Output the [x, y] coordinate of the center of the cell containing the given text.  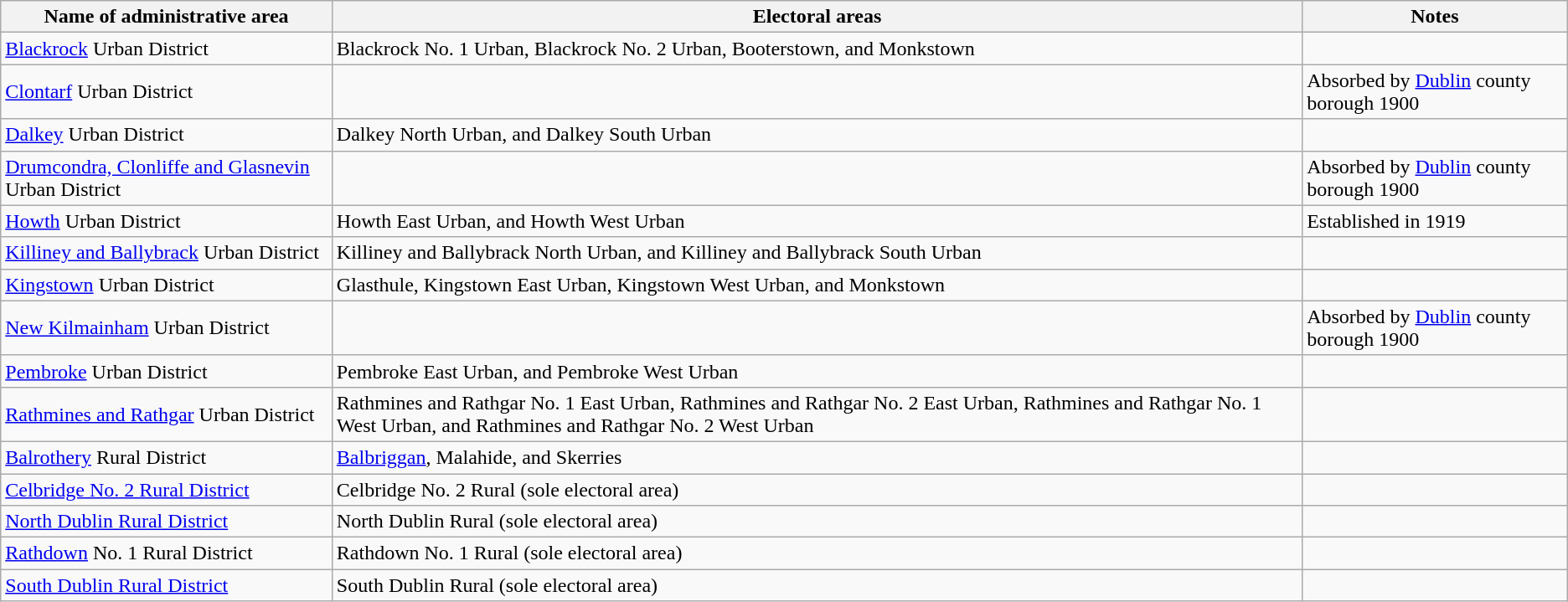
Drumcondra, Clonliffe and Glasnevin Urban District [167, 178]
Blackrock No. 1 Urban, Blackrock No. 2 Urban, Booterstown, and Monkstown [817, 49]
Notes [1436, 17]
North Dublin Rural District [167, 522]
Killiney and Ballybrack North Urban, and Killiney and Ballybrack South Urban [817, 253]
Glasthule, Kingstown East Urban, Kingstown West Urban, and Monkstown [817, 285]
Howth Urban District [167, 221]
Dalkey Urban District [167, 135]
Killiney and Ballybrack Urban District [167, 253]
Pembroke East Urban, and Pembroke West Urban [817, 371]
Electoral areas [817, 17]
Balbriggan, Malahide, and Skerries [817, 457]
Balrothery Rural District [167, 457]
Celbridge No. 2 Rural (sole electoral area) [817, 490]
Name of administrative area [167, 17]
Rathdown No. 1 Rural District [167, 553]
North Dublin Rural (sole electoral area) [817, 522]
New Kilmainham Urban District [167, 328]
Established in 1919 [1436, 221]
Rathmines and Rathgar Urban District [167, 414]
Dalkey North Urban, and Dalkey South Urban [817, 135]
Rathdown No. 1 Rural (sole electoral area) [817, 553]
South Dublin Rural (sole electoral area) [817, 585]
South Dublin Rural District [167, 585]
Pembroke Urban District [167, 371]
Celbridge No. 2 Rural District [167, 490]
Kingstown Urban District [167, 285]
Blackrock Urban District [167, 49]
Clontarf Urban District [167, 92]
Howth East Urban, and Howth West Urban [817, 221]
